Capture the cell that displays the provided text and extract its (x, y) central coordinate. 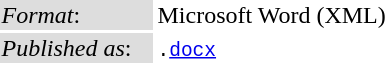
Published as: (76, 48)
Format: (76, 15)
